Return [x, y] of the center of cell containing provided text 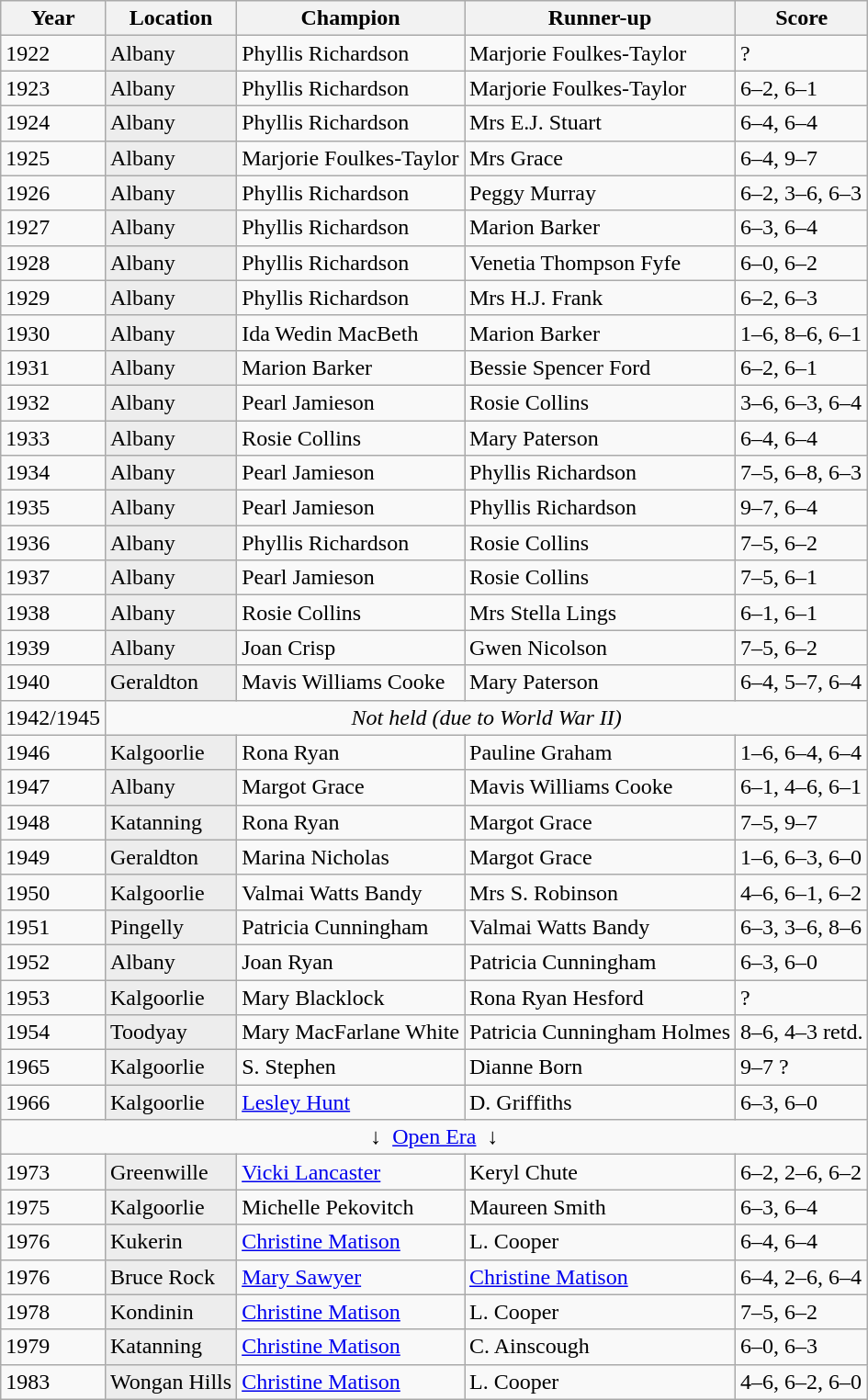
1951 [53, 927]
1930 [53, 333]
1950 [53, 892]
1–6, 6–3, 6–0 [802, 857]
Bessie Spencer Ford [601, 367]
Mary MacFarlane White [351, 1033]
1938 [53, 613]
1936 [53, 543]
9–7, 6–4 [802, 508]
Vicki Lancaster [351, 1172]
Mrs Grace [601, 158]
1948 [53, 822]
1925 [53, 158]
Mary Sawyer [351, 1277]
1965 [53, 1067]
6–2, 3–6, 6–3 [802, 193]
C. Ainscough [601, 1347]
Greenwille [171, 1172]
1924 [53, 123]
S. Stephen [351, 1067]
1934 [53, 473]
7–5, 9–7 [802, 822]
7–5, 6–1 [802, 578]
6–4, 9–7 [802, 158]
1940 [53, 683]
1929 [53, 298]
1935 [53, 508]
1932 [53, 402]
6–0, 6–3 [802, 1347]
1922 [53, 53]
Pingelly [171, 927]
Score [802, 18]
1923 [53, 88]
1954 [53, 1033]
Michelle Pekovitch [351, 1207]
Keryl Chute [601, 1172]
1942/1945 [53, 717]
↓ Open Era ↓ [434, 1137]
6–2, 6–3 [802, 298]
3–6, 6–3, 6–4 [802, 402]
Location [171, 18]
1928 [53, 263]
Peggy Murray [601, 193]
6–1, 4–6, 6–1 [802, 787]
6–4, 5–7, 6–4 [802, 683]
1947 [53, 787]
1949 [53, 857]
1926 [53, 193]
Bruce Rock [171, 1277]
Mrs S. Robinson [601, 892]
1939 [53, 648]
Pauline Graham [601, 752]
8–6, 4–3 retd. [802, 1033]
Toodyay [171, 1033]
6–4, 2–6, 6–4 [802, 1277]
1952 [53, 962]
Patricia Cunningham Holmes [601, 1033]
6–3, 3–6, 8–6 [802, 927]
9–7 ? [802, 1067]
1983 [53, 1382]
Joan Crisp [351, 648]
Dianne Born [601, 1067]
Gwen Nicolson [601, 648]
6–1, 6–1 [802, 613]
1–6, 8–6, 6–1 [802, 333]
1933 [53, 438]
Lesley Hunt [351, 1102]
Mrs Stella Lings [601, 613]
Joan Ryan [351, 962]
1978 [53, 1312]
1–6, 6–4, 6–4 [802, 752]
Year [53, 18]
Rona Ryan Hesford [601, 997]
Kondinin [171, 1312]
1973 [53, 1172]
Mary Blacklock [351, 997]
1979 [53, 1347]
6–2, 2–6, 6–2 [802, 1172]
Not held (due to World War II) [486, 717]
Wongan Hills [171, 1382]
1937 [53, 578]
Venetia Thompson Fyfe [601, 263]
6–0, 6–2 [802, 263]
Mrs E.J. Stuart [601, 123]
1975 [53, 1207]
7–5, 6–8, 6–3 [802, 473]
Marina Nicholas [351, 857]
Maureen Smith [601, 1207]
1927 [53, 228]
D. Griffiths [601, 1102]
Ida Wedin MacBeth [351, 333]
Champion [351, 18]
Runner-up [601, 18]
1931 [53, 367]
1953 [53, 997]
Kukerin [171, 1242]
Mrs H.J. Frank [601, 298]
1966 [53, 1102]
4–6, 6–1, 6–2 [802, 892]
1946 [53, 752]
4–6, 6–2, 6–0 [802, 1382]
